Identify which cell holds the provided text, then report its [x, y] central coordinate. 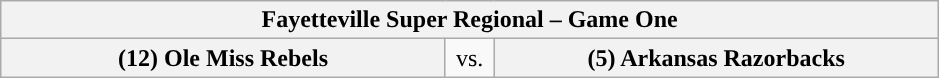
(5) Arkansas Razorbacks [716, 58]
vs. [470, 58]
(12) Ole Miss Rebels [224, 58]
Fayetteville Super Regional – Game One [470, 20]
